Identify which cell holds the provided text, then report its [X, Y] central coordinate. 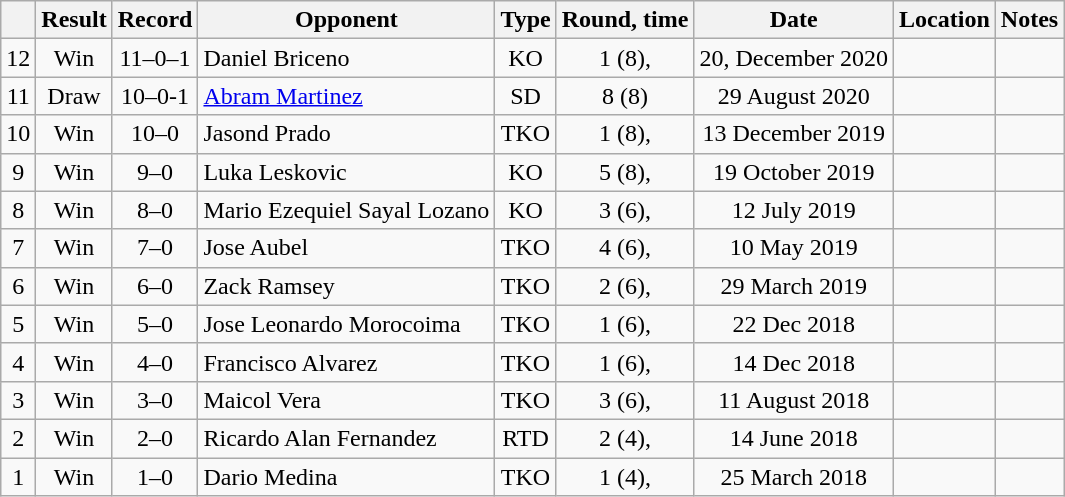
4–0 [155, 362]
Dario Medina [346, 477]
8 (8) [625, 96]
12 July 2019 [794, 210]
1–0 [155, 477]
Date [794, 20]
6 [18, 286]
11 [18, 96]
Opponent [346, 20]
Luka Leskovic [346, 172]
Notes [1029, 20]
12 [18, 58]
Francisco Alvarez [346, 362]
Abram Martinez [346, 96]
Location [945, 20]
11 August 2018 [794, 400]
10 [18, 134]
7–0 [155, 248]
Jasond Prado [346, 134]
5–0 [155, 324]
5 (8), [625, 172]
1 [18, 477]
10–0 [155, 134]
RTD [526, 438]
Zack Ramsey [346, 286]
11–0–1 [155, 58]
3–0 [155, 400]
9 [18, 172]
Daniel Briceno [346, 58]
2 [18, 438]
8 [18, 210]
Mario Ezequiel Sayal Lozano [346, 210]
9–0 [155, 172]
7 [18, 248]
13 December 2019 [794, 134]
20, December 2020 [794, 58]
Maicol Vera [346, 400]
10–0-1 [155, 96]
2 (6), [625, 286]
14 Dec 2018 [794, 362]
Type [526, 20]
8–0 [155, 210]
4 [18, 362]
SD [526, 96]
10 May 2019 [794, 248]
2–0 [155, 438]
25 March 2018 [794, 477]
Draw [74, 96]
22 Dec 2018 [794, 324]
29 August 2020 [794, 96]
14 June 2018 [794, 438]
Ricardo Alan Fernandez [346, 438]
Round, time [625, 20]
Jose Leonardo Morocoima [346, 324]
6–0 [155, 286]
29 March 2019 [794, 286]
Jose Aubel [346, 248]
4 (6), [625, 248]
3 [18, 400]
2 (4), [625, 438]
1 (4), [625, 477]
Result [74, 20]
19 October 2019 [794, 172]
Record [155, 20]
5 [18, 324]
